Provide the [X, Y] coordinate of the cell's center where the given text is located.  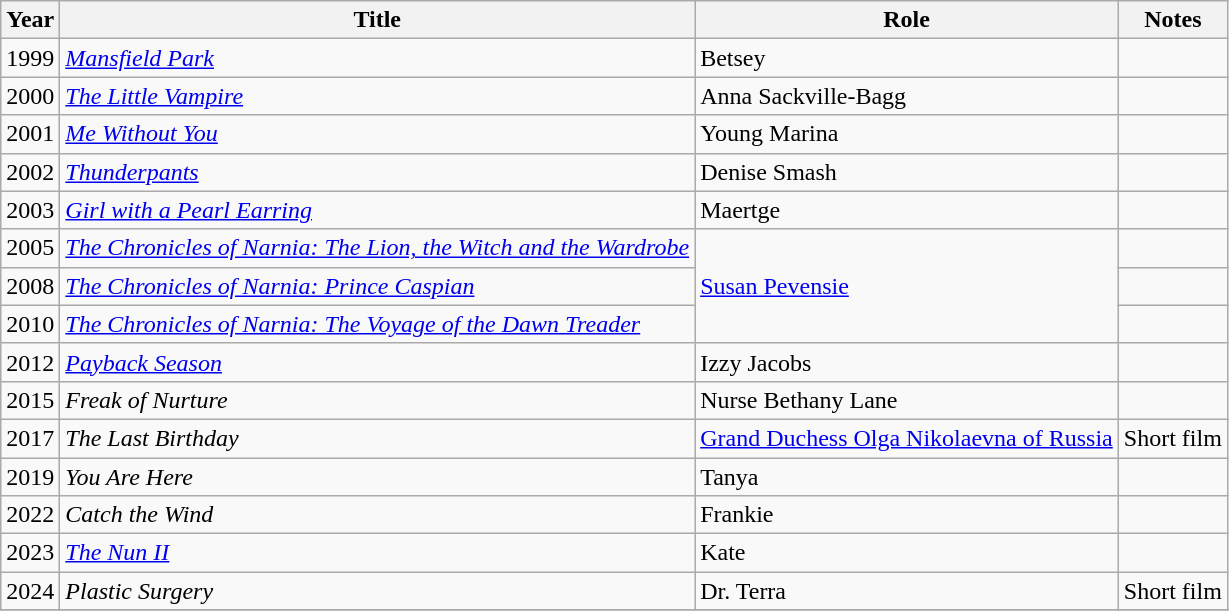
Maertge [907, 210]
2002 [30, 172]
Notes [1172, 20]
Young Marina [907, 134]
2017 [30, 438]
Izzy Jacobs [907, 362]
Nurse Bethany Lane [907, 400]
2019 [30, 477]
2012 [30, 362]
The Little Vampire [378, 96]
Dr. Terra [907, 591]
2023 [30, 553]
2000 [30, 96]
2001 [30, 134]
2003 [30, 210]
Catch the Wind [378, 515]
Anna Sackville-Bagg [907, 96]
Betsey [907, 58]
Freak of Nurture [378, 400]
2022 [30, 515]
You Are Here [378, 477]
The Last Birthday [378, 438]
Kate [907, 553]
Year [30, 20]
Plastic Surgery [378, 591]
Grand Duchess Olga Nikolaevna of Russia [907, 438]
Frankie [907, 515]
2015 [30, 400]
2005 [30, 248]
Payback Season [378, 362]
Girl with a Pearl Earring [378, 210]
The Chronicles of Narnia: Prince Caspian [378, 286]
Thunderpants [378, 172]
The Nun II [378, 553]
The Chronicles of Narnia: The Voyage of the Dawn Treader [378, 324]
Title [378, 20]
1999 [30, 58]
The Chronicles of Narnia: The Lion, the Witch and the Wardrobe [378, 248]
Tanya [907, 477]
Mansfield Park [378, 58]
2010 [30, 324]
Me Without You [378, 134]
2008 [30, 286]
Denise Smash [907, 172]
2024 [30, 591]
Susan Pevensie [907, 286]
Role [907, 20]
